Locate the cell with the specified text and output its [x, y] center coordinate. 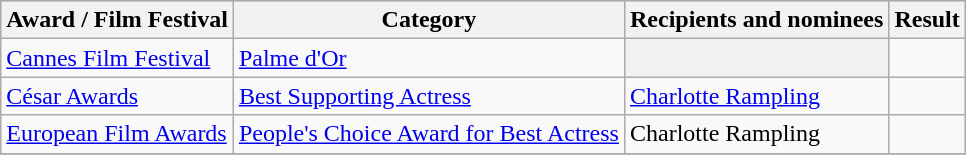
Result [927, 20]
Palme d'Or [428, 58]
César Awards [118, 96]
Recipients and nominees [756, 20]
Best Supporting Actress [428, 96]
People's Choice Award for Best Actress [428, 134]
European Film Awards [118, 134]
Award / Film Festival [118, 20]
Category [428, 20]
Cannes Film Festival [118, 58]
